Search for the cell housing the specified text and yield its (X, Y) center coordinate. 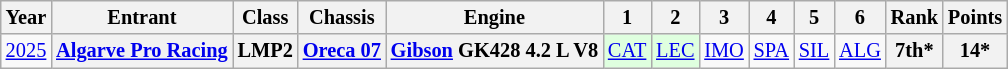
2025 (26, 51)
1 (627, 17)
CAT (627, 51)
6 (860, 17)
3 (724, 17)
Class (266, 17)
ALG (860, 51)
Engine (494, 17)
Algarve Pro Racing (142, 51)
Entrant (142, 17)
14* (975, 51)
4 (772, 17)
Points (975, 17)
LEC (675, 51)
Gibson GK428 4.2 L V8 (494, 51)
Chassis (342, 17)
Rank (914, 17)
IMO (724, 51)
SPA (772, 51)
2 (675, 17)
Year (26, 17)
5 (814, 17)
LMP2 (266, 51)
SIL (814, 51)
7th* (914, 51)
Oreca 07 (342, 51)
